For the text-containing cell, return its midpoint in [x, y] coordinate format. 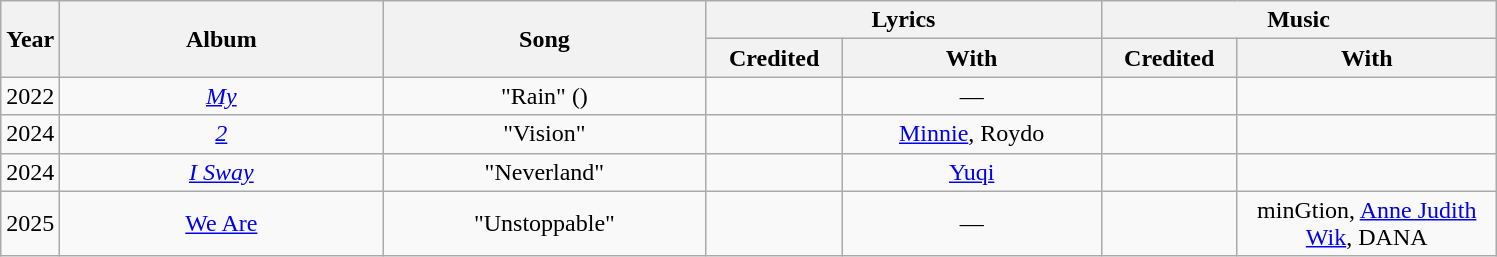
Minnie, Roydo [972, 134]
"Rain" () [544, 96]
Lyrics [904, 20]
2025 [30, 224]
I Sway [222, 172]
Year [30, 39]
Album [222, 39]
2022 [30, 96]
Music [1298, 20]
2 [222, 134]
We Are [222, 224]
My [222, 96]
"Unstoppable" [544, 224]
"Neverland" [544, 172]
Yuqi [972, 172]
minGtion, Anne Judith Wik, DANA [1366, 224]
"Vision" [544, 134]
Song [544, 39]
